Extract the [X, Y] coordinate from the center of the cell holding the provided text.  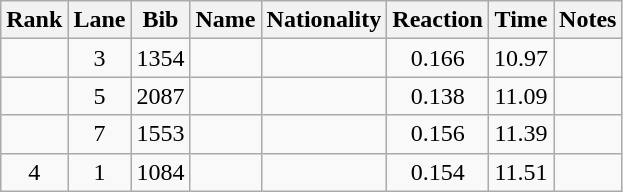
11.39 [520, 134]
Time [520, 20]
Nationality [324, 20]
1553 [160, 134]
Lane [100, 20]
1084 [160, 172]
5 [100, 96]
0.138 [438, 96]
11.51 [520, 172]
10.97 [520, 58]
Rank [34, 20]
4 [34, 172]
Notes [588, 20]
1354 [160, 58]
1 [100, 172]
7 [100, 134]
Reaction [438, 20]
0.154 [438, 172]
2087 [160, 96]
11.09 [520, 96]
Name [226, 20]
0.156 [438, 134]
Bib [160, 20]
0.166 [438, 58]
3 [100, 58]
